Identify which cell holds the provided text, then report its [X, Y] central coordinate. 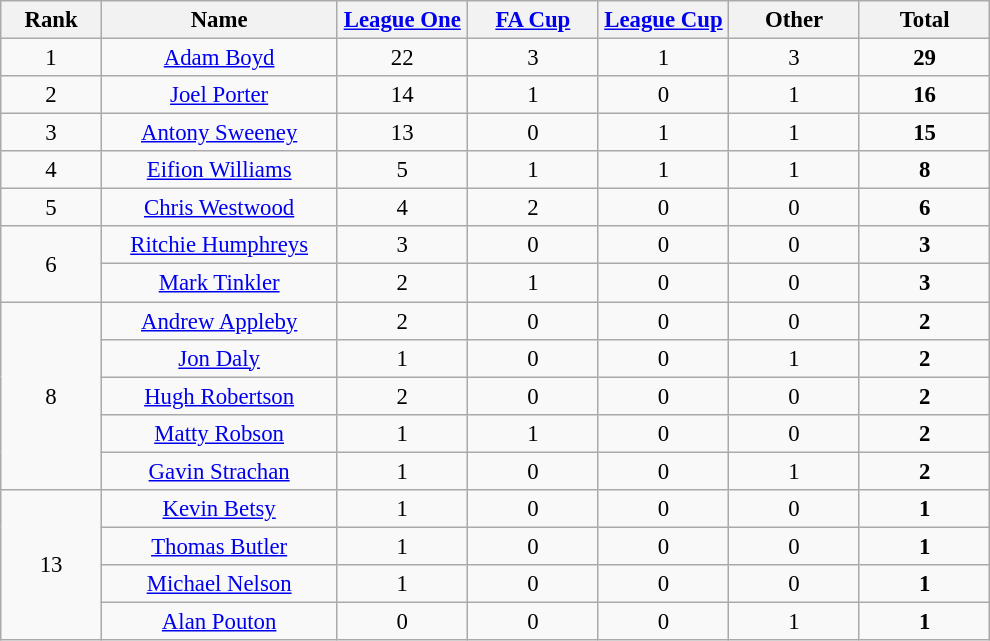
Rank [52, 20]
15 [924, 133]
Gavin Strachan [219, 471]
Name [219, 20]
Kevin Betsy [219, 509]
Michael Nelson [219, 584]
Adam Boyd [219, 58]
League Cup [664, 20]
FA Cup [534, 20]
14 [402, 95]
Antony Sweeney [219, 133]
Total [924, 20]
Hugh Robertson [219, 396]
Thomas Butler [219, 546]
22 [402, 58]
Other [794, 20]
Matty Robson [219, 433]
Chris Westwood [219, 208]
Joel Porter [219, 95]
Ritchie Humphreys [219, 245]
Alan Pouton [219, 621]
Andrew Appleby [219, 321]
Mark Tinkler [219, 283]
League One [402, 20]
29 [924, 58]
16 [924, 95]
Jon Daly [219, 358]
Eifion Williams [219, 170]
